Scan for the cell matching the given text and deliver its (x, y) coordinate at center. 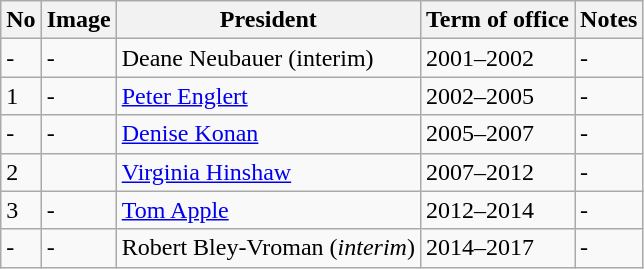
2 (21, 172)
Image (78, 20)
2002–2005 (497, 96)
Robert Bley-Vroman (interim) (268, 248)
Notes (609, 20)
2001–2002 (497, 58)
1 (21, 96)
Peter Englert (268, 96)
Term of office (497, 20)
President (268, 20)
Denise Konan (268, 134)
2005–2007 (497, 134)
3 (21, 210)
Tom Apple (268, 210)
Deane Neubauer (interim) (268, 58)
2007–2012 (497, 172)
2014–2017 (497, 248)
No (21, 20)
Virginia Hinshaw (268, 172)
2012–2014 (497, 210)
